Scan for the cell matching the given text and deliver its [x, y] coordinate at center. 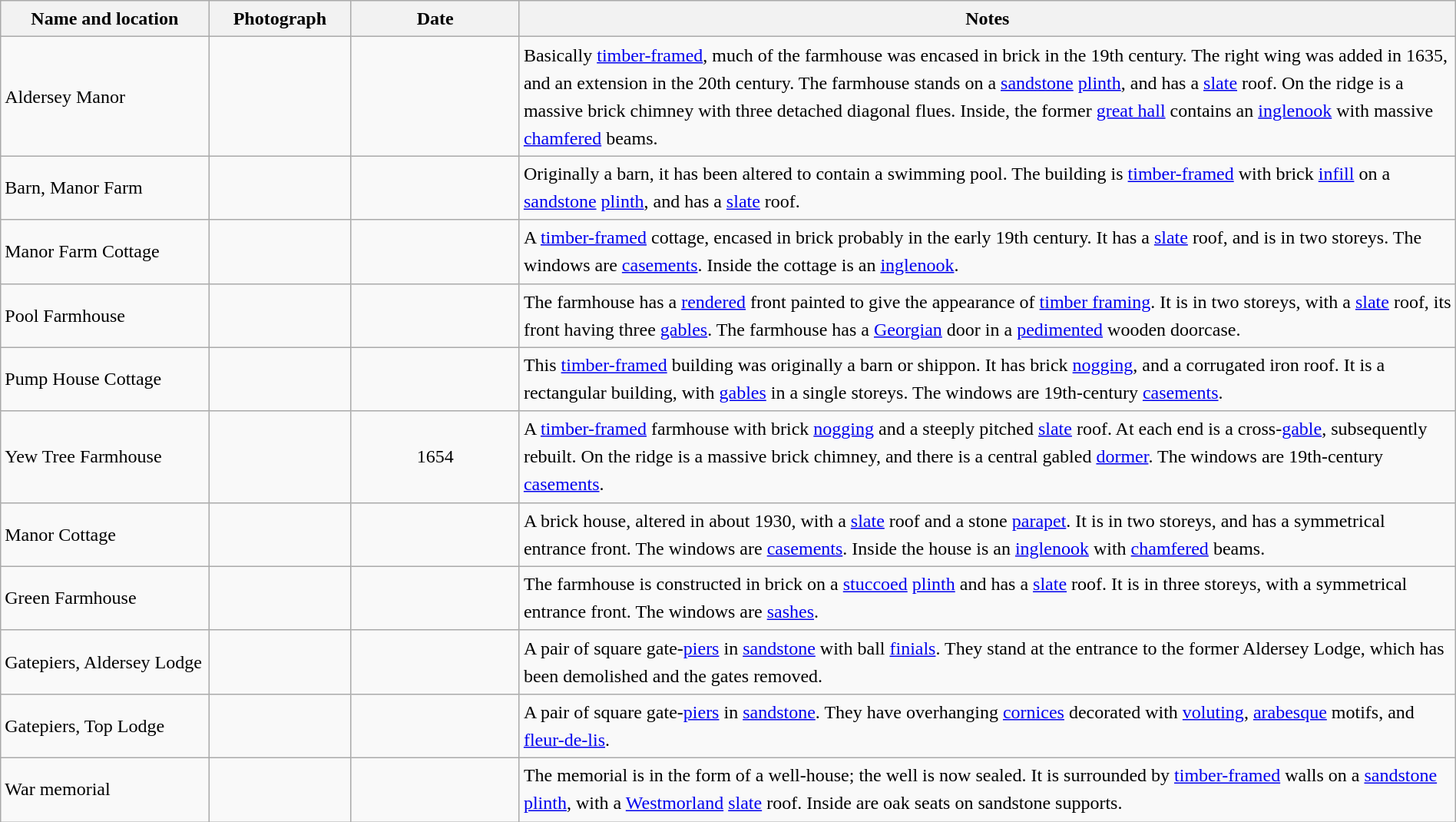
Aldersey Manor [104, 97]
Gatepiers, Top Lodge [104, 725]
1654 [435, 456]
Green Farmhouse [104, 598]
Photograph [280, 18]
Manor Farm Cottage [104, 252]
Barn, Manor Farm [104, 187]
War memorial [104, 790]
A pair of square gate-piers in sandstone. They have overhanging cornices decorated with voluting, arabesque motifs, and fleur-de-lis. [988, 725]
Pool Farmhouse [104, 315]
Gatepiers, Aldersey Lodge [104, 662]
Name and location [104, 18]
Notes [988, 18]
Yew Tree Farmhouse [104, 456]
Pump House Cottage [104, 380]
Date [435, 18]
Manor Cottage [104, 535]
